Return the [X, Y] coordinate for the center point of the cell that contains the specified text.  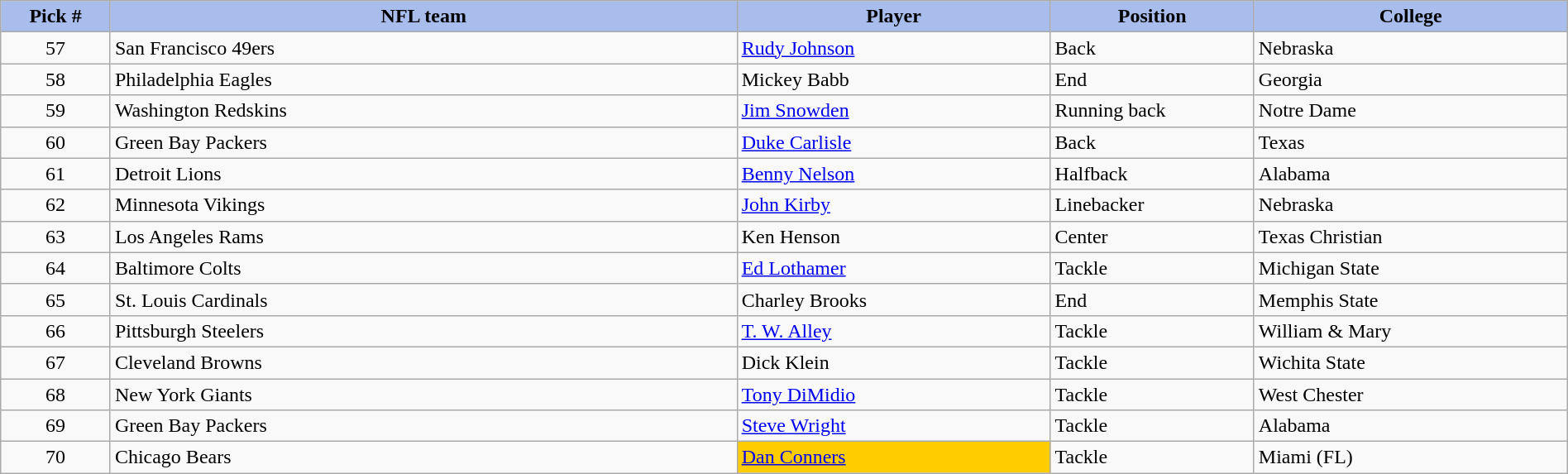
Pick # [56, 17]
Chicago Bears [423, 457]
T. W. Alley [893, 331]
63 [56, 237]
64 [56, 268]
San Francisco 49ers [423, 48]
Running back [1152, 111]
Texas [1411, 142]
John Kirby [893, 205]
Miami (FL) [1411, 457]
William & Mary [1411, 331]
66 [56, 331]
57 [56, 48]
Charley Brooks [893, 299]
Tony DiMidio [893, 395]
Georgia [1411, 79]
60 [56, 142]
69 [56, 426]
70 [56, 457]
Washington Redskins [423, 111]
Memphis State [1411, 299]
Baltimore Colts [423, 268]
Wichita State [1411, 362]
St. Louis Cardinals [423, 299]
67 [56, 362]
Halfback [1152, 174]
Los Angeles Rams [423, 237]
Duke Carlisle [893, 142]
Rudy Johnson [893, 48]
Minnesota Vikings [423, 205]
62 [56, 205]
Mickey Babb [893, 79]
Benny Nelson [893, 174]
West Chester [1411, 395]
Jim Snowden [893, 111]
Notre Dame [1411, 111]
Texas Christian [1411, 237]
59 [56, 111]
New York Giants [423, 395]
Position [1152, 17]
Michigan State [1411, 268]
68 [56, 395]
Ed Lothamer [893, 268]
College [1411, 17]
Detroit Lions [423, 174]
Player [893, 17]
58 [56, 79]
Linebacker [1152, 205]
Cleveland Browns [423, 362]
Dick Klein [893, 362]
Steve Wright [893, 426]
Pittsburgh Steelers [423, 331]
65 [56, 299]
Dan Conners [893, 457]
Ken Henson [893, 237]
NFL team [423, 17]
61 [56, 174]
Center [1152, 237]
Philadelphia Eagles [423, 79]
